Detect which cell encompasses the target text, then output its [x, y] center coordinate. 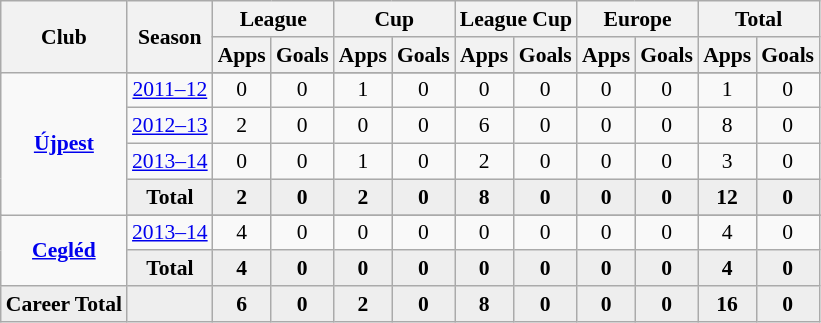
Cup [394, 19]
Season [170, 36]
Europe [638, 19]
3 [727, 162]
2011–12 [170, 90]
16 [727, 304]
Career Total [64, 304]
Cegléd [64, 250]
Club [64, 36]
Újpest [64, 143]
League Cup [516, 19]
12 [727, 197]
2012–13 [170, 126]
League [274, 19]
